Output the [X, Y] coordinate of the center of the cell containing the given text.  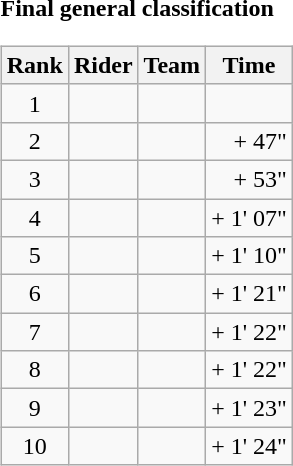
9 [34, 408]
1 [34, 103]
+ 53" [250, 179]
4 [34, 217]
6 [34, 294]
Rider [103, 65]
Rank [34, 65]
+ 1' 24" [250, 446]
+ 1' 23" [250, 408]
10 [34, 446]
3 [34, 179]
5 [34, 256]
8 [34, 370]
Team [172, 65]
+ 1' 10" [250, 256]
+ 1' 21" [250, 294]
7 [34, 332]
+ 1' 07" [250, 217]
Time [250, 65]
+ 47" [250, 141]
2 [34, 141]
